Output the (x, y) coordinate of the center of the cell containing the given text.  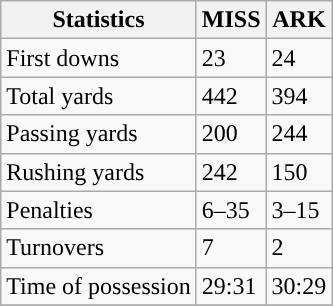
MISS (231, 20)
150 (299, 172)
3–15 (299, 210)
394 (299, 96)
Turnovers (99, 248)
Time of possession (99, 286)
442 (231, 96)
24 (299, 58)
244 (299, 134)
23 (231, 58)
200 (231, 134)
Penalties (99, 210)
7 (231, 248)
242 (231, 172)
First downs (99, 58)
Rushing yards (99, 172)
29:31 (231, 286)
Total yards (99, 96)
2 (299, 248)
6–35 (231, 210)
Statistics (99, 20)
30:29 (299, 286)
Passing yards (99, 134)
ARK (299, 20)
